From the cell containing the given text, extract its center point as [X, Y] coordinate. 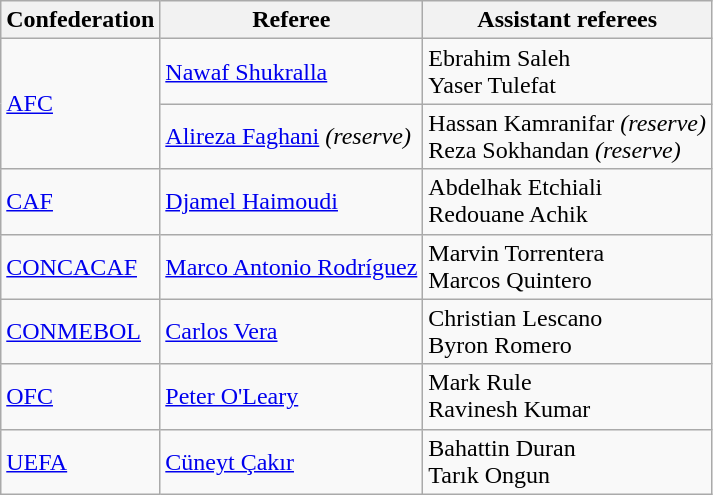
OFC [80, 396]
CONMEBOL [80, 332]
Christian Lescano Byron Romero [568, 332]
Abdelhak Etchiali Redouane Achik [568, 202]
Alireza Faghani (reserve) [292, 136]
Marvin Torrentera Marcos Quintero [568, 266]
UEFA [80, 462]
Marco Antonio Rodríguez [292, 266]
Bahattin Duran Tarık Ongun [568, 462]
CONCACAF [80, 266]
AFC [80, 104]
Cüneyt Çakır [292, 462]
CAF [80, 202]
Ebrahim Saleh Yaser Tulefat [568, 72]
Nawaf Shukralla [292, 72]
Referee [292, 20]
Carlos Vera [292, 332]
Hassan Kamranifar (reserve) Reza Sokhandan (reserve) [568, 136]
Confederation [80, 20]
Mark Rule Ravinesh Kumar [568, 396]
Peter O'Leary [292, 396]
Djamel Haimoudi [292, 202]
Assistant referees [568, 20]
